Capture the cell that displays the provided text and extract its (X, Y) central coordinate. 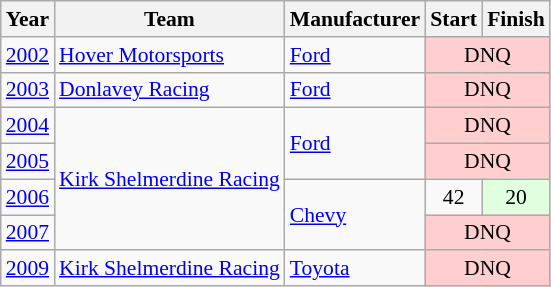
2007 (28, 233)
Start (454, 19)
Manufacturer (355, 19)
Finish (516, 19)
2002 (28, 55)
2005 (28, 162)
2006 (28, 197)
Chevy (355, 214)
42 (454, 197)
Year (28, 19)
2004 (28, 126)
2003 (28, 90)
Toyota (355, 269)
Hover Motorsports (170, 55)
20 (516, 197)
Team (170, 19)
Donlavey Racing (170, 90)
2009 (28, 269)
